Determine the [X, Y] coordinate at the center of the cell enclosing the given text.  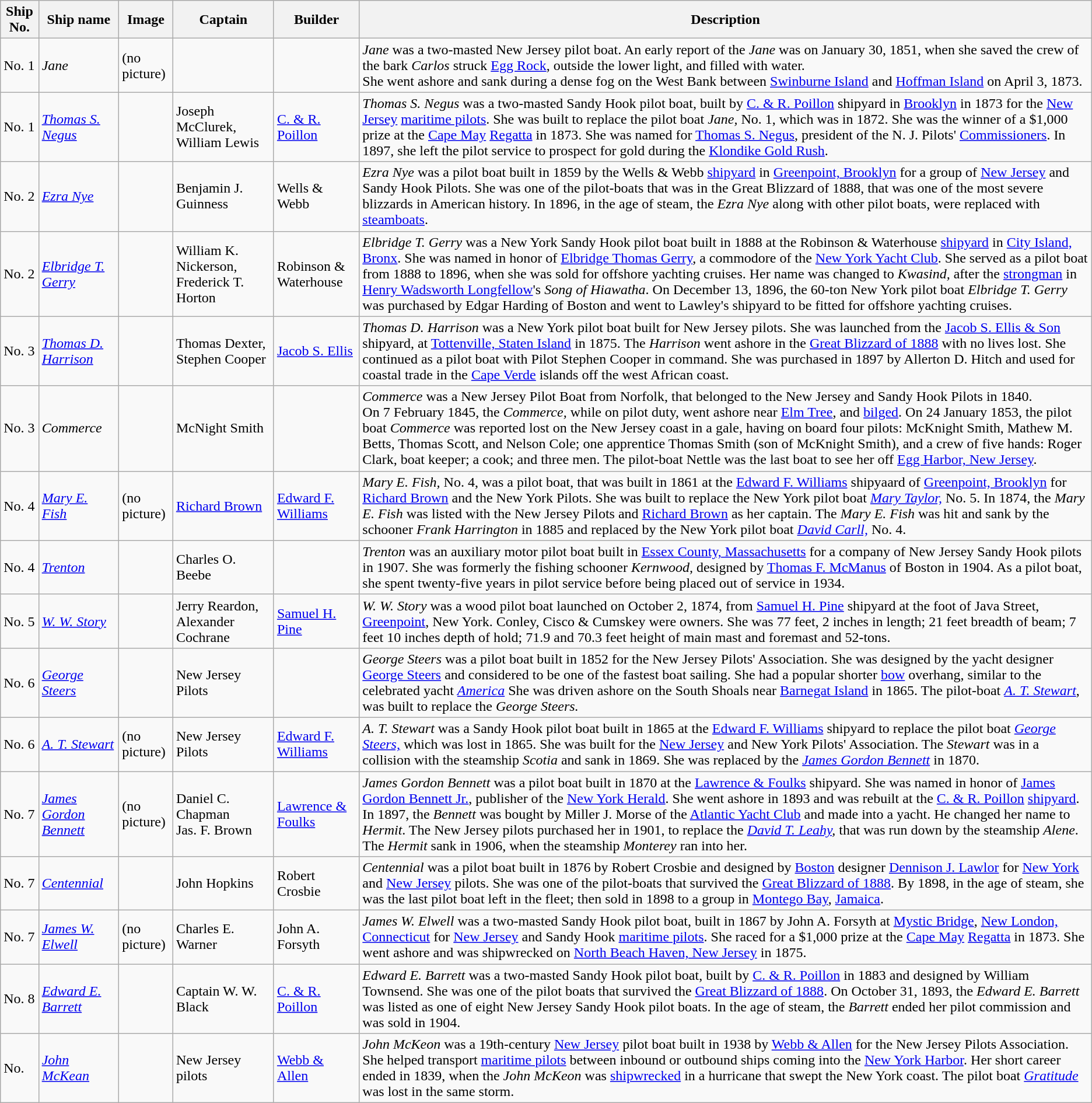
Ezra Nye [78, 196]
No. [20, 1068]
Captain [223, 20]
Joseph McClurek, William Lewis [223, 127]
William K. Nickerson, Frederick T. Horton [223, 274]
Edward E. Barrett [78, 999]
Daniel C. ChapmanJas. F. Brown [223, 814]
No. 8 [20, 999]
Wells & Webb [316, 196]
Samuel H. Pine [316, 621]
New Jersey pilots [223, 1068]
James Gordon Bennett [78, 814]
Jacob S. Ellis [316, 351]
Thomas Dexter, Stephen Cooper [223, 351]
George Steers [78, 683]
Benjamin J. Guinness [223, 196]
Jerry Reardon, Alexander Cochrane [223, 621]
A. T. Stewart [78, 744]
Robinson & Waterhouse [316, 274]
Webb & Allen [316, 1068]
James W. Elwell [78, 937]
McNight Smith [223, 428]
Charles E. Warner [223, 937]
Commerce [78, 428]
No. 5 [20, 621]
Captain W. W. Black [223, 999]
W. W. Story [78, 621]
Robert Crosbie [316, 884]
Centennial [78, 884]
Image [146, 20]
John McKean [78, 1068]
Charles O. Beebe [223, 567]
Thomas D. Harrison [78, 351]
Trenton [78, 567]
Elbridge T. Gerry [78, 274]
John Hopkins [223, 884]
Description [726, 20]
Jane [78, 65]
Thomas S. Negus [78, 127]
Builder [316, 20]
John A. Forsyth [316, 937]
Lawrence & Foulks [316, 814]
Ship No. [20, 20]
Ship name [78, 20]
Mary E. Fish [78, 505]
Richard Brown [223, 505]
